From the cell containing the given text, extract its center point as (x, y) coordinate. 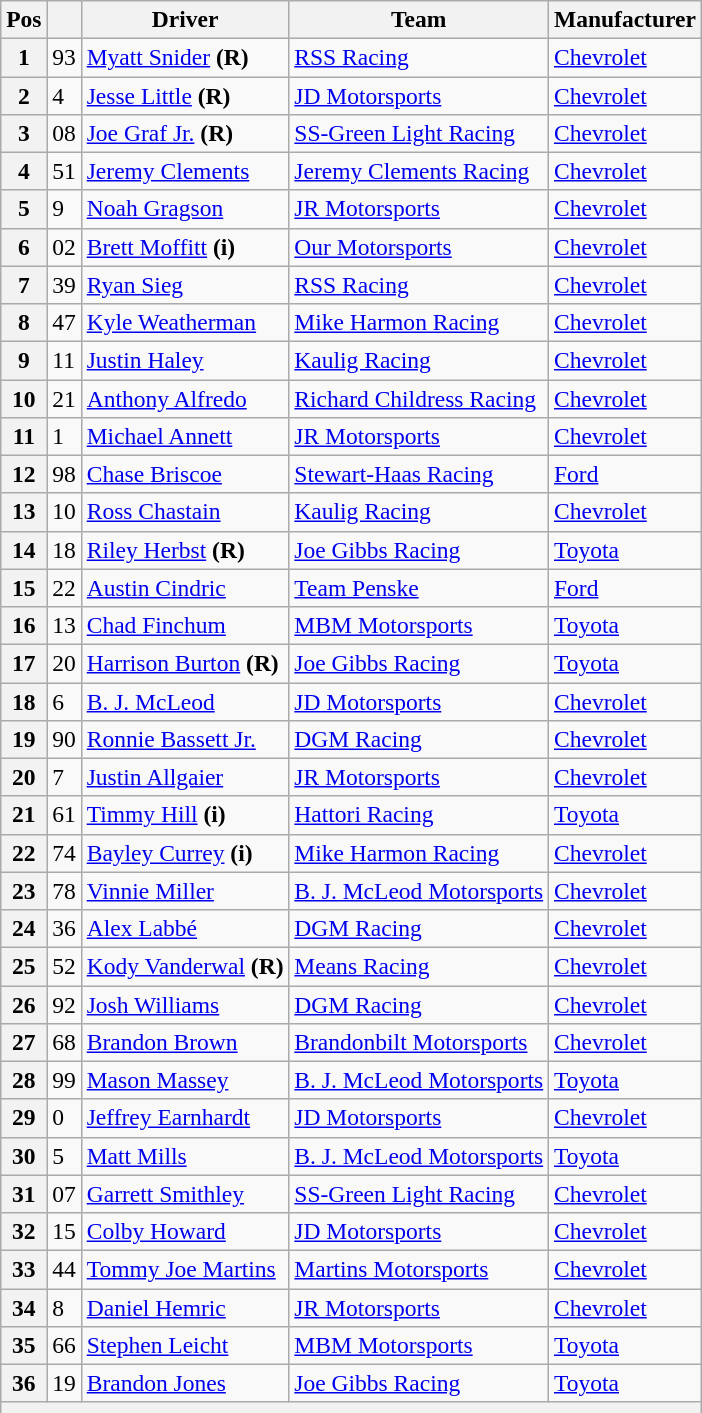
Kody Vanderwal (R) (185, 966)
Justin Haley (185, 360)
28 (24, 1080)
Brandonbilt Motorsports (419, 1042)
Timmy Hill (i) (185, 815)
Noah Gragson (185, 209)
23 (24, 891)
Jeremy Clements (185, 171)
Pos (24, 19)
Tommy Joe Martins (185, 1269)
Ronnie Bassett Jr. (185, 739)
33 (24, 1269)
92 (64, 1004)
Team (419, 19)
12 (24, 474)
93 (64, 57)
35 (24, 1345)
78 (64, 891)
Justin Allgaier (185, 777)
99 (64, 1080)
17 (24, 663)
51 (64, 171)
Martins Motorsports (419, 1269)
68 (64, 1042)
Joe Graf Jr. (R) (185, 133)
90 (64, 739)
Jesse Little (R) (185, 95)
Driver (185, 19)
Means Racing (419, 966)
2 (24, 95)
Alex Labbé (185, 928)
Garrett Smithley (185, 1194)
Jeremy Clements Racing (419, 171)
29 (24, 1118)
Ryan Sieg (185, 285)
66 (64, 1345)
Team Penske (419, 588)
07 (64, 1194)
27 (24, 1042)
0 (64, 1118)
Brandon Brown (185, 1042)
3 (24, 133)
Colby Howard (185, 1231)
47 (64, 322)
Manufacturer (626, 19)
Chase Briscoe (185, 474)
08 (64, 133)
Brandon Jones (185, 1383)
31 (24, 1194)
Bayley Currey (i) (185, 853)
Jeffrey Earnhardt (185, 1118)
Myatt Snider (R) (185, 57)
34 (24, 1307)
Stephen Leicht (185, 1345)
Riley Herbst (R) (185, 550)
Stewart-Haas Racing (419, 474)
Harrison Burton (R) (185, 663)
Matt Mills (185, 1156)
44 (64, 1269)
52 (64, 966)
Mason Massey (185, 1080)
16 (24, 625)
Hattori Racing (419, 815)
74 (64, 853)
Anthony Alfredo (185, 398)
25 (24, 966)
B. J. McLeod (185, 701)
Kyle Weatherman (185, 322)
02 (64, 247)
Vinnie Miller (185, 891)
98 (64, 474)
Brett Moffitt (i) (185, 247)
Chad Finchum (185, 625)
Michael Annett (185, 436)
30 (24, 1156)
39 (64, 285)
26 (24, 1004)
Richard Childress Racing (419, 398)
14 (24, 550)
61 (64, 815)
32 (24, 1231)
Daniel Hemric (185, 1307)
Josh Williams (185, 1004)
Our Motorsports (419, 247)
Austin Cindric (185, 588)
24 (24, 928)
Ross Chastain (185, 512)
